Capture the cell that displays the provided text and extract its [X, Y] central coordinate. 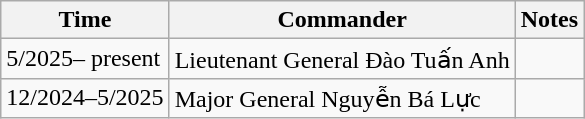
Commander [342, 20]
5/2025– present [85, 59]
Time [85, 20]
Lieutenant General Đào Tuấn Anh [342, 59]
12/2024–5/2025 [85, 98]
Notes [549, 20]
Major General Nguyễn Bá Lực [342, 98]
